Scan for the cell matching the given text and deliver its (X, Y) coordinate at center. 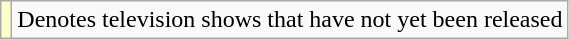
Denotes television shows that have not yet been released (290, 20)
